Search for the cell housing the specified text and yield its (X, Y) center coordinate. 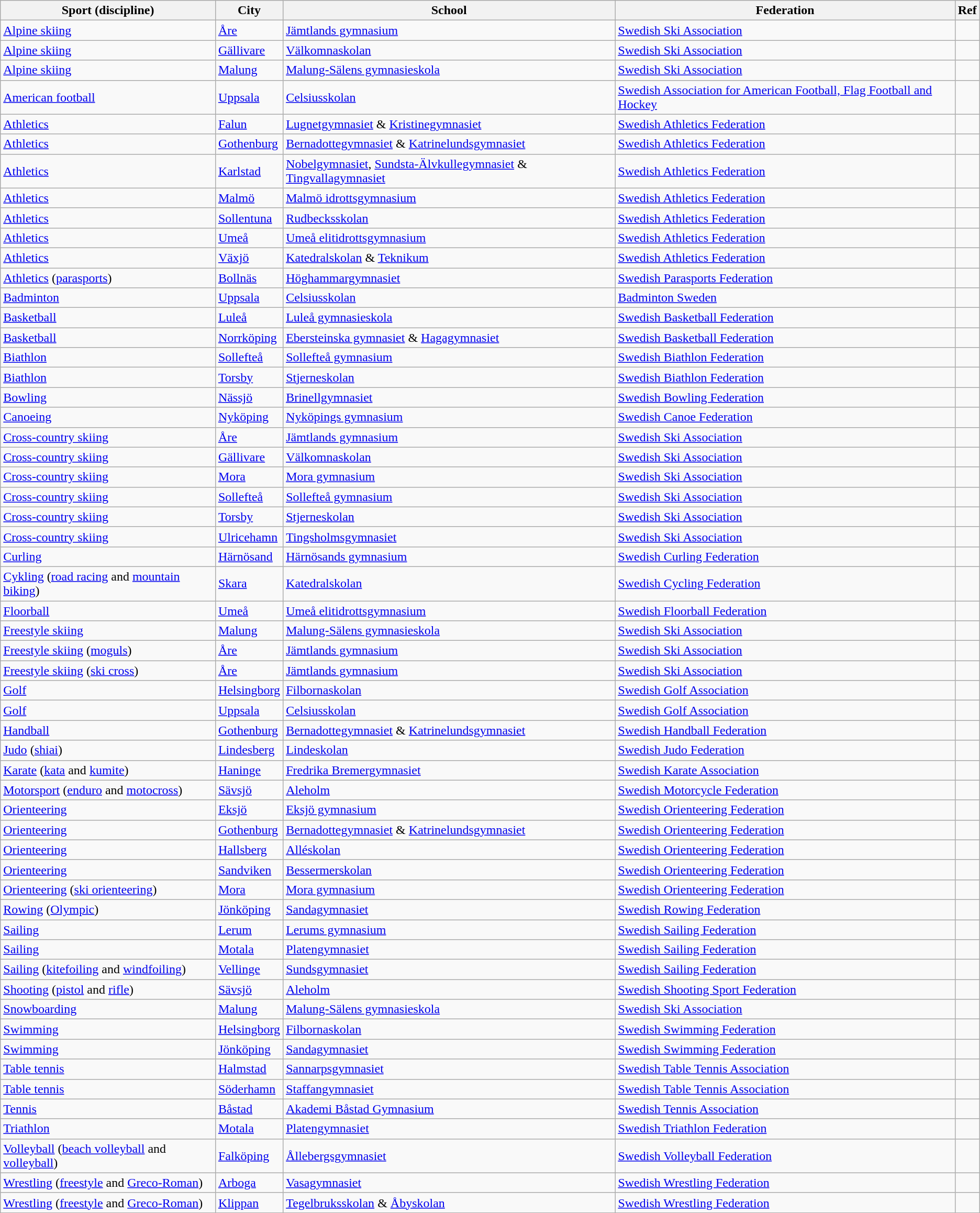
Skara (249, 583)
Ebersteinska gymnasiet & Hagagymnasiet (449, 338)
American football (108, 97)
Curling (108, 557)
Fredrika Bremergymnasiet (449, 770)
Swedish Floorball Federation (785, 611)
Nobelgymnasiet, Sundsta-Älvkullegymnasiet & Tingvallagymnasiet (449, 171)
Lugnetgymnasiet & Kristinegymnasiet (449, 124)
Rowing (Olympic) (108, 909)
Höghammargymnasiet (449, 278)
Malmö (249, 198)
Sannarpsgymnasiet (449, 1069)
Sandviken (249, 870)
Triathlon (108, 1129)
Växjö (249, 258)
Volleyball (beach volleyball and volleyball) (108, 1156)
Swedish Judo Federation (785, 750)
Sport (discipline) (108, 10)
Akademi Båstad Gymnasium (449, 1109)
Swedish Curling Federation (785, 557)
Klippan (249, 1203)
Cykling (road racing and mountain biking) (108, 583)
City (249, 10)
Lindeskolan (449, 750)
Motorsport (enduro and motocross) (108, 790)
Sollentuna (249, 218)
Vasagymnasiet (449, 1183)
Swedish Association for American Football, Flag Football and Hockey (785, 97)
Ref (967, 10)
Staffangymnasiet (449, 1089)
Handball (108, 730)
Ulricehamn (249, 537)
Swedish Karate Association (785, 770)
Federation (785, 10)
Badminton Sweden (785, 298)
Lerum (249, 929)
Snowboarding (108, 1009)
Swedish Handball Federation (785, 730)
Swedish Rowing Federation (785, 909)
Lindesberg (249, 750)
Falun (249, 124)
Tennis (108, 1109)
Ållebergsgymnasiet (449, 1156)
Shooting (pistol and rifle) (108, 989)
Halmstad (249, 1069)
Nyköpings gymnasium (449, 417)
Eksjö (249, 810)
Rudbecksskolan (449, 218)
Freestyle skiing (moguls) (108, 651)
Swedish Motorcycle Federation (785, 790)
Freestyle skiing (108, 631)
Härnösand (249, 557)
Karlstad (249, 171)
Karate (kata and kumite) (108, 770)
School (449, 10)
Orienteering (ski orienteering) (108, 889)
Alléskolan (449, 850)
Swedish Cycling Federation (785, 583)
Sailing (kitefoiling and windfoiling) (108, 970)
Härnösands gymnasium (449, 557)
Swedish Parasports Federation (785, 278)
Swedish Bowling Federation (785, 397)
Katedralskolan & Teknikum (449, 258)
Nyköping (249, 417)
Judo (shiai) (108, 750)
Haninge (249, 770)
Lerums gymnasium (449, 929)
Swedish Triathlon Federation (785, 1129)
Söderhamn (249, 1089)
Badminton (108, 298)
Luleå gymnasieskola (449, 318)
Hallsberg (249, 850)
Bowling (108, 397)
Norrköping (249, 338)
Eksjö gymnasium (449, 810)
Athletics (parasports) (108, 278)
Sundsgymnasiet (449, 970)
Båstad (249, 1109)
Katedralskolan (449, 583)
Floorball (108, 611)
Bollnäs (249, 278)
Swedish Volleyball Federation (785, 1156)
Tegelbruksskolan & Åbyskolan (449, 1203)
Arboga (249, 1183)
Freestyle skiing (ski cross) (108, 671)
Vellinge (249, 970)
Brinellgymnasiet (449, 397)
Malmö idrottsgymnasium (449, 198)
Luleå (249, 318)
Falköping (249, 1156)
Swedish Canoe Federation (785, 417)
Swedish Shooting Sport Federation (785, 989)
Tingsholmsgymnasiet (449, 537)
Bessermerskolan (449, 870)
Canoeing (108, 417)
Nässjö (249, 397)
Swedish Tennis Association (785, 1109)
